Locate the cell with the specified text and output its [X, Y] center coordinate. 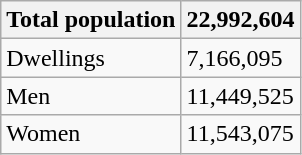
Men [91, 96]
Women [91, 134]
11,543,075 [240, 134]
Total population [91, 20]
7,166,095 [240, 58]
11,449,525 [240, 96]
Dwellings [91, 58]
22,992,604 [240, 20]
